Return the [X, Y] coordinate for the center point of the cell that contains the specified text.  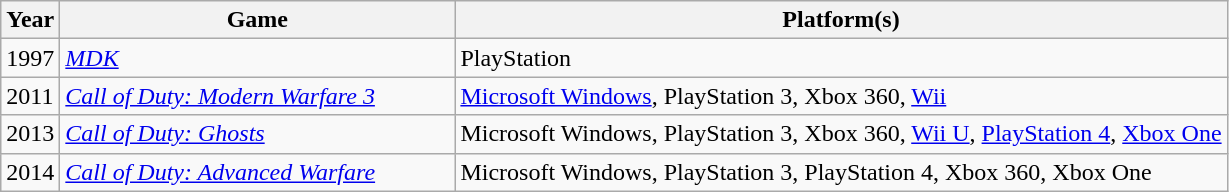
Call of Duty: Modern Warfare 3 [258, 96]
2014 [30, 172]
2011 [30, 96]
Year [30, 20]
Game [258, 20]
Microsoft Windows, PlayStation 3, Xbox 360, Wii [841, 96]
Platform(s) [841, 20]
Microsoft Windows, PlayStation 3, PlayStation 4, Xbox 360, Xbox One [841, 172]
PlayStation [841, 58]
1997 [30, 58]
Microsoft Windows, PlayStation 3, Xbox 360, Wii U, PlayStation 4, Xbox One [841, 134]
Call of Duty: Ghosts [258, 134]
2013 [30, 134]
MDK [258, 58]
Call of Duty: Advanced Warfare [258, 172]
